Provide the [x, y] coordinate of the cell's center where the given text is located.  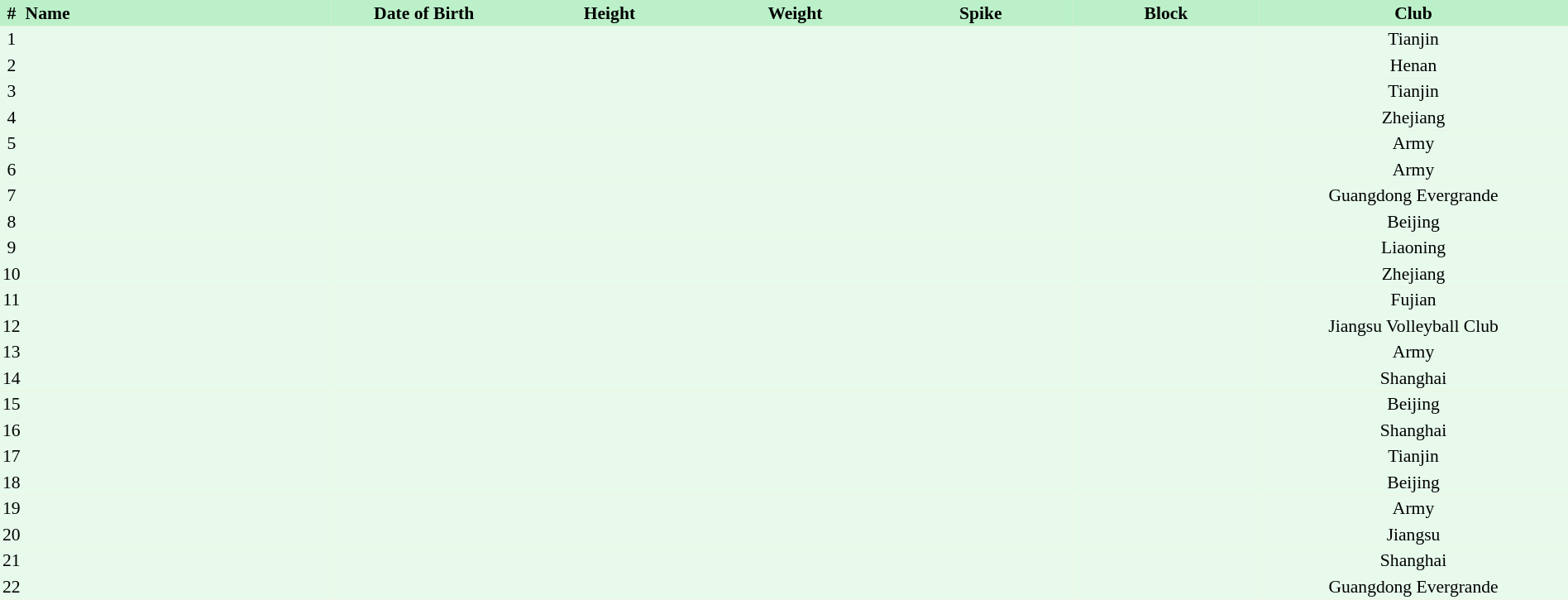
Weight [795, 13]
Jiangsu Volleyball Club [1413, 326]
9 [12, 248]
6 [12, 170]
5 [12, 144]
Spike [981, 13]
7 [12, 195]
Block [1166, 13]
10 [12, 274]
18 [12, 482]
Henan [1413, 65]
14 [12, 378]
Jiangsu [1413, 535]
Height [610, 13]
19 [12, 508]
21 [12, 561]
3 [12, 91]
22 [12, 587]
Date of Birth [424, 13]
16 [12, 430]
12 [12, 326]
15 [12, 404]
2 [12, 65]
11 [12, 300]
4 [12, 118]
Name [177, 13]
20 [12, 535]
# [12, 13]
8 [12, 222]
Club [1413, 13]
13 [12, 353]
Liaoning [1413, 248]
1 [12, 40]
Fujian [1413, 300]
17 [12, 457]
